Extract the [X, Y] coordinate from the center of the cell holding the provided text.  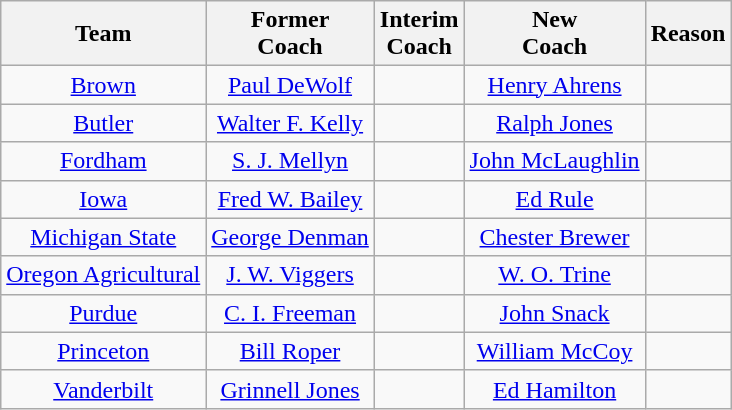
Fordham [104, 161]
Butler [104, 123]
W. O. Trine [554, 275]
John McLaughlin [554, 161]
John Snack [554, 313]
Henry Ahrens [554, 85]
Fred W. Bailey [290, 199]
Vanderbilt [104, 389]
Oregon Agricultural [104, 275]
Ed Rule [554, 199]
Paul DeWolf [290, 85]
George Denman [290, 237]
Purdue [104, 313]
C. I. Freeman [290, 313]
Brown [104, 85]
Walter F. Kelly [290, 123]
S. J. Mellyn [290, 161]
Reason [688, 34]
Michigan State [104, 237]
J. W. Viggers [290, 275]
Team [104, 34]
NewCoach [554, 34]
William McCoy [554, 351]
Princeton [104, 351]
Ralph Jones [554, 123]
Ed Hamilton [554, 389]
Chester Brewer [554, 237]
Iowa [104, 199]
InterimCoach [419, 34]
FormerCoach [290, 34]
Grinnell Jones [290, 389]
Bill Roper [290, 351]
